Capture the cell that displays the provided text and extract its (x, y) central coordinate. 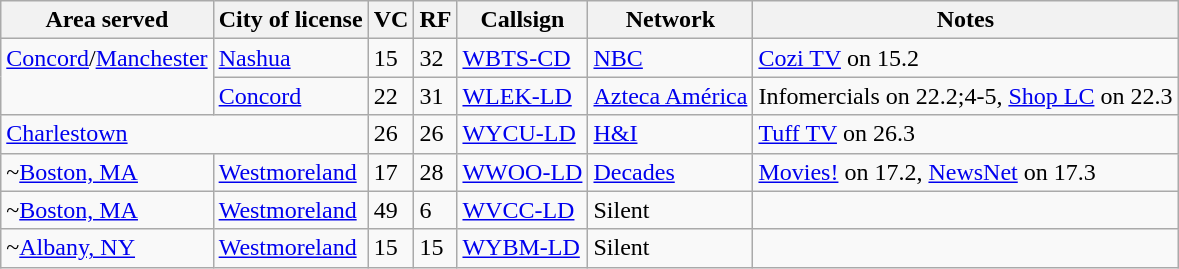
Cozi TV on 15.2 (966, 58)
28 (436, 172)
H&I (670, 134)
~Albany, NY (107, 248)
Network (670, 20)
City of license (290, 20)
Concord (290, 96)
49 (391, 210)
Charlestown (184, 134)
22 (391, 96)
Concord/Manchester (107, 77)
WYCU-LD (522, 134)
RF (436, 20)
Decades (670, 172)
31 (436, 96)
WVCC-LD (522, 210)
NBC (670, 58)
WYBM-LD (522, 248)
Infomercials on 22.2;4-5, Shop LC on 22.3 (966, 96)
WBTS-CD (522, 58)
Nashua (290, 58)
32 (436, 58)
VC (391, 20)
Notes (966, 20)
Tuff TV on 26.3 (966, 134)
WWOO-LD (522, 172)
Azteca América (670, 96)
Area served (107, 20)
6 (436, 210)
WLEK-LD (522, 96)
Movies! on 17.2, NewsNet on 17.3 (966, 172)
Callsign (522, 20)
17 (391, 172)
